Find where the given text appears and provide that cell's center as [x, y] coordinate. 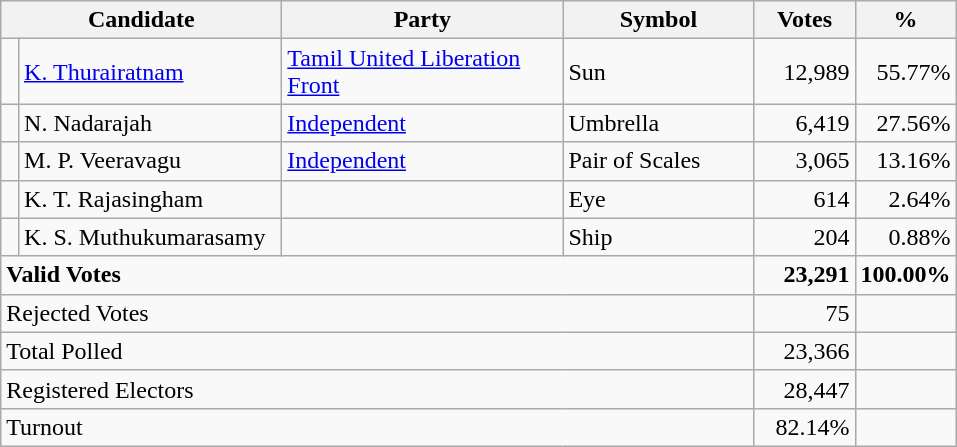
K. S. Muthukumarasamy [150, 237]
100.00% [906, 275]
Tamil United Liberation Front [422, 72]
Valid Votes [378, 275]
Ship [658, 237]
12,989 [804, 72]
82.14% [804, 427]
Sun [658, 72]
% [906, 20]
Symbol [658, 20]
3,065 [804, 161]
Eye [658, 199]
27.56% [906, 123]
55.77% [906, 72]
23,291 [804, 275]
Party [422, 20]
Total Polled [378, 351]
75 [804, 313]
Registered Electors [378, 389]
Votes [804, 20]
204 [804, 237]
614 [804, 199]
Rejected Votes [378, 313]
Candidate [142, 20]
23,366 [804, 351]
K. Thurairatnam [150, 72]
M. P. Veeravagu [150, 161]
13.16% [906, 161]
28,447 [804, 389]
Umbrella [658, 123]
6,419 [804, 123]
K. T. Rajasingham [150, 199]
2.64% [906, 199]
0.88% [906, 237]
N. Nadarajah [150, 123]
Pair of Scales [658, 161]
Turnout [378, 427]
